Extract the [x, y] coordinate from the center of the cell holding the provided text.  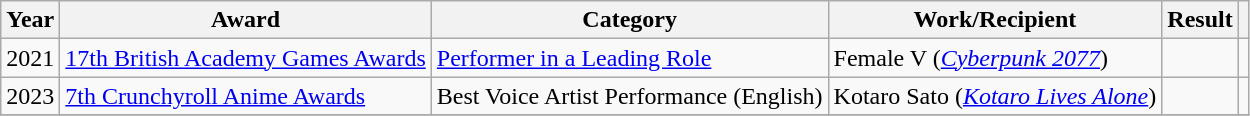
Best Voice Artist Performance (English) [630, 96]
2023 [30, 96]
Performer in a Leading Role [630, 58]
7th Crunchyroll Anime Awards [246, 96]
Female V (Cyberpunk 2077) [995, 58]
Work/Recipient [995, 20]
2021 [30, 58]
Award [246, 20]
Year [30, 20]
Result [1200, 20]
17th British Academy Games Awards [246, 58]
Kotaro Sato (Kotaro Lives Alone) [995, 96]
Category [630, 20]
